Pinpoint the cell where the given text exists, returning its [X, Y] midpoint coordinate. 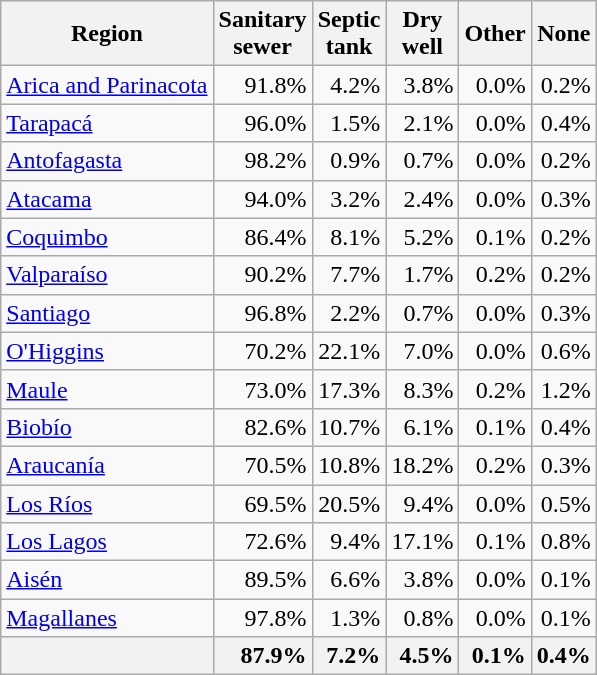
10.8% [349, 465]
Los Lagos [107, 542]
Septictank [349, 34]
73.0% [262, 389]
Drywell [422, 34]
Sanitarysewer [262, 34]
Arica and Parinacota [107, 85]
6.6% [349, 580]
3.2% [349, 199]
70.2% [262, 351]
None [564, 34]
91.8% [262, 85]
Magallanes [107, 618]
94.0% [262, 199]
1.7% [422, 275]
O'Higgins [107, 351]
Valparaíso [107, 275]
98.2% [262, 161]
7.2% [349, 656]
0.5% [564, 503]
Other [495, 34]
90.2% [262, 275]
1.5% [349, 123]
Araucanía [107, 465]
96.0% [262, 123]
2.4% [422, 199]
18.2% [422, 465]
69.5% [262, 503]
4.5% [422, 656]
72.6% [262, 542]
0.9% [349, 161]
17.3% [349, 389]
1.2% [564, 389]
20.5% [349, 503]
Santiago [107, 313]
97.8% [262, 618]
Biobío [107, 427]
7.7% [349, 275]
7.0% [422, 351]
17.1% [422, 542]
87.9% [262, 656]
Los Ríos [107, 503]
10.7% [349, 427]
0.6% [564, 351]
5.2% [422, 237]
4.2% [349, 85]
6.1% [422, 427]
Antofagasta [107, 161]
8.1% [349, 237]
Atacama [107, 199]
2.2% [349, 313]
22.1% [349, 351]
89.5% [262, 580]
96.8% [262, 313]
Tarapacá [107, 123]
2.1% [422, 123]
86.4% [262, 237]
Region [107, 34]
Maule [107, 389]
Coquimbo [107, 237]
70.5% [262, 465]
Aisén [107, 580]
8.3% [422, 389]
1.3% [349, 618]
82.6% [262, 427]
